Capture the cell that displays the provided text and extract its [x, y] central coordinate. 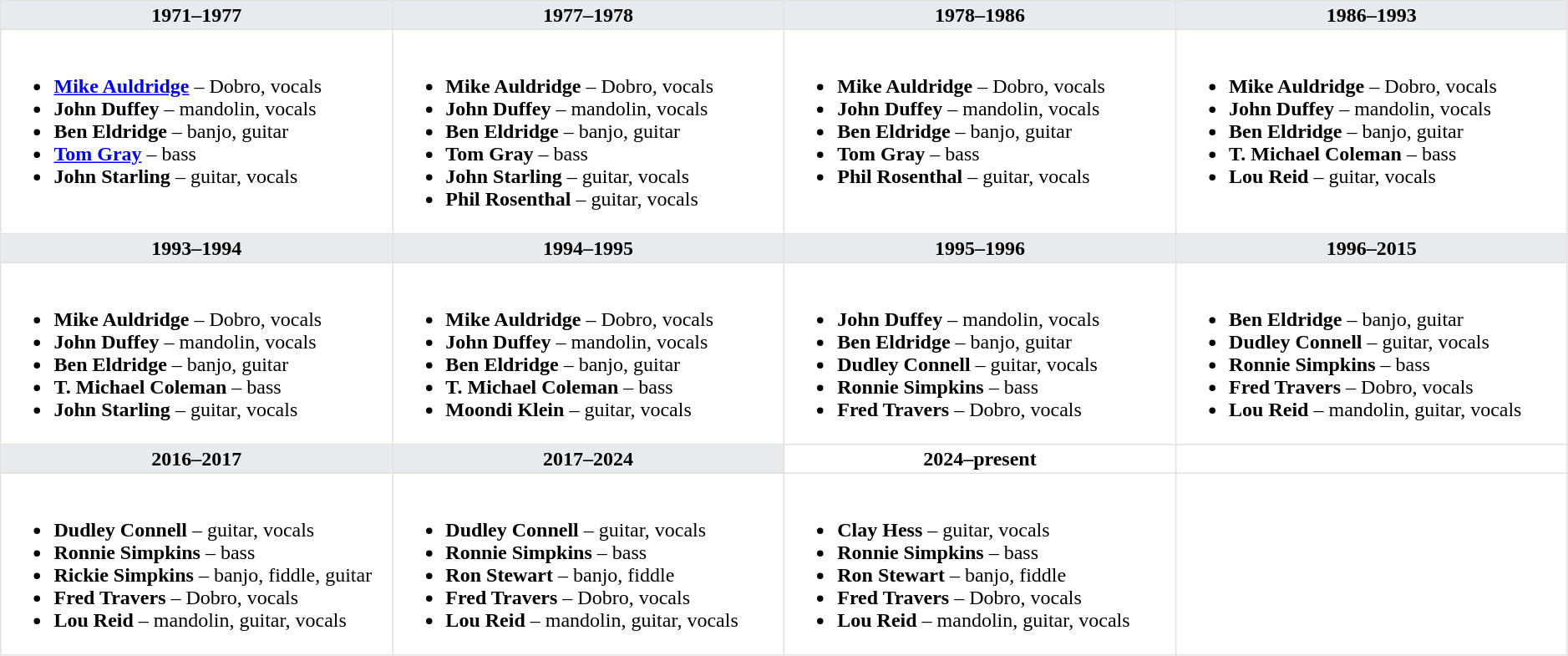
2024–present [979, 459]
Mike Auldridge – Dobro, vocalsJohn Duffey – mandolin, vocalsBen Eldridge – banjo, guitarT. Michael Coleman – bassJohn Starling – guitar, vocals [197, 353]
1993–1994 [197, 248]
2016–2017 [197, 459]
Dudley Connell – guitar, vocalsRonnie Simpkins – bassRon Stewart – banjo, fiddleFred Travers – Dobro, vocalsLou Reid – mandolin, guitar, vocals [588, 564]
1986–1993 [1372, 15]
Mike Auldridge – Dobro, vocalsJohn Duffey – mandolin, vocalsBen Eldridge – banjo, guitarTom Gray – bassPhil Rosenthal – guitar, vocals [979, 131]
1995–1996 [979, 248]
1977–1978 [588, 15]
1994–1995 [588, 248]
Mike Auldridge – Dobro, vocalsJohn Duffey – mandolin, vocalsBen Eldridge – banjo, guitarT. Michael Coleman – bassMoondi Klein – guitar, vocals [588, 353]
Ben Eldridge – banjo, guitarDudley Connell – guitar, vocalsRonnie Simpkins – bassFred Travers – Dobro, vocalsLou Reid – mandolin, guitar, vocals [1372, 353]
1971–1977 [197, 15]
Clay Hess – guitar, vocalsRonnie Simpkins – bassRon Stewart – banjo, fiddleFred Travers – Dobro, vocalsLou Reid – mandolin, guitar, vocals [979, 564]
John Duffey – mandolin, vocalsBen Eldridge – banjo, guitarDudley Connell – guitar, vocalsRonnie Simpkins – bassFred Travers – Dobro, vocals [979, 353]
2017–2024 [588, 459]
1996–2015 [1372, 248]
Mike Auldridge – Dobro, vocalsJohn Duffey – mandolin, vocalsBen Eldridge – banjo, guitarT. Michael Coleman – bassLou Reid – guitar, vocals [1372, 131]
Mike Auldridge – Dobro, vocalsJohn Duffey – mandolin, vocalsBen Eldridge – banjo, guitarTom Gray – bassJohn Starling – guitar, vocals [197, 131]
1978–1986 [979, 15]
